Return [X, Y] of the center of cell containing provided text 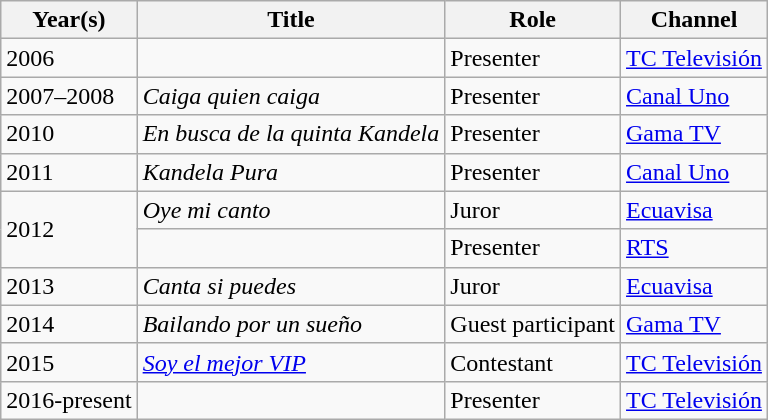
2016-present [69, 400]
Kandela Pura [291, 172]
2014 [69, 324]
En busca de la quinta Kandela [291, 134]
2013 [69, 286]
Contestant [533, 362]
Canta si puedes [291, 286]
2015 [69, 362]
Oye mi canto [291, 210]
RTS [694, 248]
Bailando por un sueño [291, 324]
Role [533, 20]
2012 [69, 229]
2006 [69, 58]
Title [291, 20]
Soy el mejor VIP [291, 362]
2011 [69, 172]
Caiga quien caiga [291, 96]
2007–2008 [69, 96]
Channel [694, 20]
2010 [69, 134]
Year(s) [69, 20]
Guest participant [533, 324]
